Return [X, Y] of the center of cell containing provided text 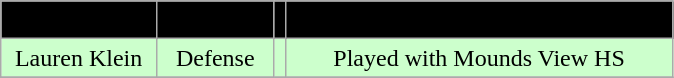
Defense [215, 58]
Played with Mounds View HS [479, 58]
Goaltender [215, 20]
Played with Chicago Young Americans [479, 20]
Alanna Serviss [79, 20]
Lauren Klein [79, 58]
